Locate the cell with the specified text and output its (x, y) center coordinate. 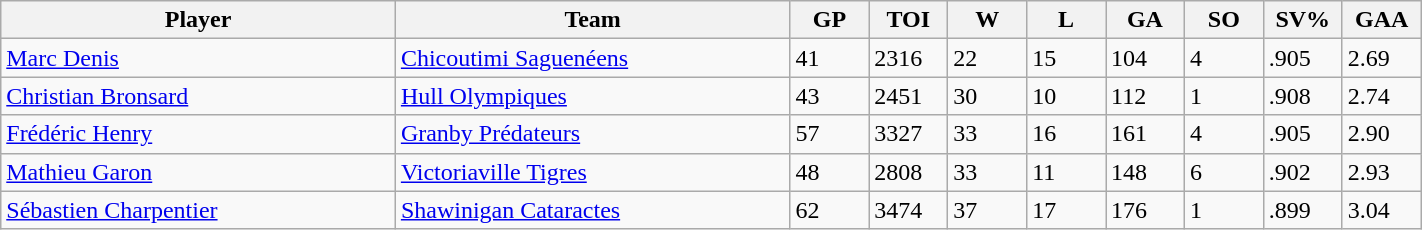
57 (830, 134)
.902 (1302, 172)
TOI (908, 20)
Marc Denis (198, 58)
GP (830, 20)
3474 (908, 210)
6 (1224, 172)
17 (1066, 210)
2316 (908, 58)
Shawinigan Cataractes (592, 210)
3327 (908, 134)
30 (988, 96)
2.90 (1382, 134)
W (988, 20)
.899 (1302, 210)
Team (592, 20)
41 (830, 58)
2451 (908, 96)
.908 (1302, 96)
112 (1146, 96)
2.74 (1382, 96)
SV% (1302, 20)
Granby Prédateurs (592, 134)
15 (1066, 58)
62 (830, 210)
Victoriaville Tigres (592, 172)
16 (1066, 134)
Hull Olympiques (592, 96)
22 (988, 58)
48 (830, 172)
43 (830, 96)
Mathieu Garon (198, 172)
Player (198, 20)
10 (1066, 96)
176 (1146, 210)
104 (1146, 58)
L (1066, 20)
2.93 (1382, 172)
SO (1224, 20)
148 (1146, 172)
2.69 (1382, 58)
GAA (1382, 20)
2808 (908, 172)
Christian Bronsard (198, 96)
Frédéric Henry (198, 134)
Chicoutimi Saguenéens (592, 58)
GA (1146, 20)
11 (1066, 172)
Sébastien Charpentier (198, 210)
161 (1146, 134)
3.04 (1382, 210)
37 (988, 210)
